Locate the cell with the specified text and output its (X, Y) center coordinate. 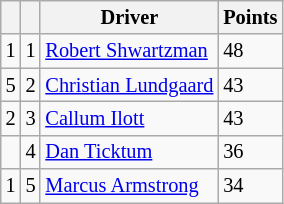
36 (250, 152)
Dan Ticktum (129, 152)
Robert Shwartzman (129, 51)
Christian Lundgaard (129, 85)
Marcus Armstrong (129, 186)
34 (250, 186)
4 (31, 152)
Callum Ilott (129, 118)
Driver (129, 17)
Points (250, 17)
48 (250, 51)
3 (31, 118)
